Identify which cell holds the provided text, then report its [X, Y] central coordinate. 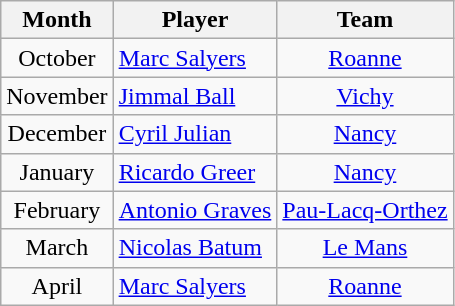
Jimmal Ball [195, 96]
Cyril Julian [195, 134]
Antonio Graves [195, 210]
March [57, 248]
Pau-Lacq-Orthez [365, 210]
Nicolas Batum [195, 248]
February [57, 210]
November [57, 96]
Team [365, 20]
Player [195, 20]
Ricardo Greer [195, 172]
December [57, 134]
October [57, 58]
Vichy [365, 96]
Month [57, 20]
January [57, 172]
April [57, 286]
Le Mans [365, 248]
